Detect which cell encompasses the target text, then output its (x, y) center coordinate. 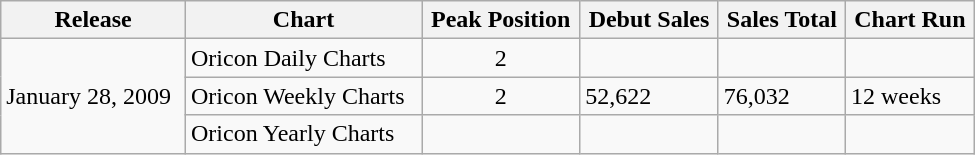
Chart Run (910, 20)
January 28, 2009 (94, 96)
Chart (303, 20)
Debut Sales (649, 20)
12 weeks (910, 96)
Sales Total (782, 20)
Release (94, 20)
Oricon Weekly Charts (303, 96)
Oricon Daily Charts (303, 58)
76,032 (782, 96)
Oricon Yearly Charts (303, 134)
52,622 (649, 96)
Peak Position (501, 20)
